Provide the [X, Y] coordinate of the cell's center where the given text is located.  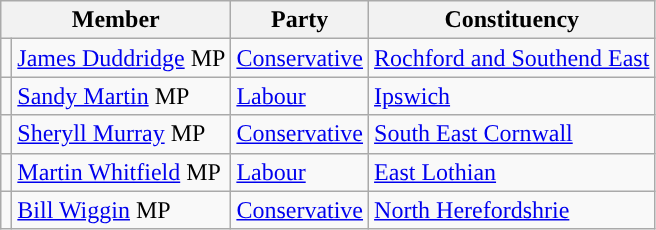
Bill Wiggin MP [122, 210]
Constituency [512, 20]
Party [300, 20]
South East Cornwall [512, 134]
Member [116, 20]
Ipswich [512, 96]
Sandy Martin MP [122, 96]
North Herefordshrie [512, 210]
Martin Whitfield MP [122, 172]
Rochford and Southend East [512, 58]
Sheryll Murray MP [122, 134]
James Duddridge MP [122, 58]
East Lothian [512, 172]
